Capture the cell that displays the provided text and extract its [x, y] central coordinate. 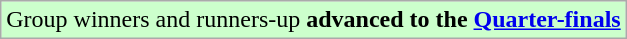
Group winners and runners-up advanced to the Quarter-finals [314, 20]
